Provide the (x, y) coordinate of the cell's center where the given text is located.  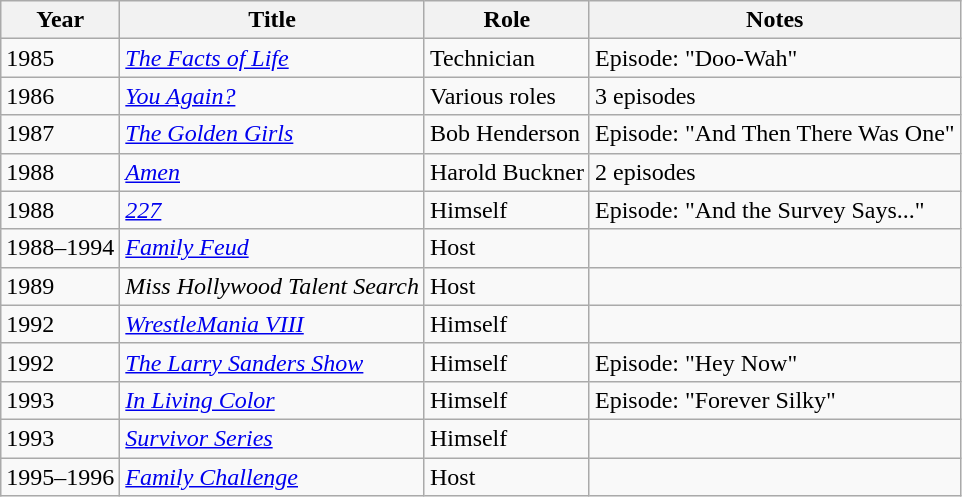
Bob Henderson (506, 134)
Survivor Series (272, 438)
Year (60, 20)
Technician (506, 58)
1989 (60, 286)
WrestleMania VIII (272, 324)
The Golden Girls (272, 134)
2 episodes (774, 172)
Episode: "And the Survey Says..." (774, 210)
Miss Hollywood Talent Search (272, 286)
1988–1994 (60, 248)
The Larry Sanders Show (272, 362)
1987 (60, 134)
Family Feud (272, 248)
Episode: "Forever Silky" (774, 400)
3 episodes (774, 96)
227 (272, 210)
1985 (60, 58)
Episode: "And Then There Was One" (774, 134)
Various roles (506, 96)
Harold Buckner (506, 172)
The Facts of Life (272, 58)
1986 (60, 96)
Amen (272, 172)
You Again? (272, 96)
Episode: "Hey Now" (774, 362)
In Living Color (272, 400)
Notes (774, 20)
Title (272, 20)
Episode: "Doo-Wah" (774, 58)
Role (506, 20)
Family Challenge (272, 477)
1995–1996 (60, 477)
